Return (X, Y) of the center of cell containing provided text 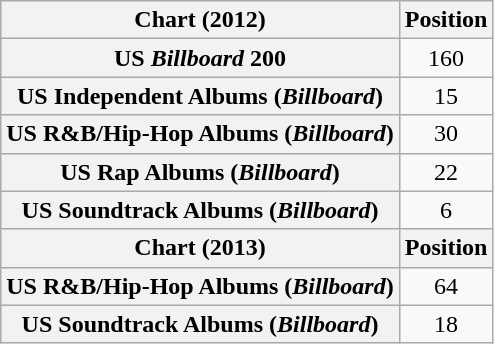
6 (446, 210)
64 (446, 286)
US Independent Albums (Billboard) (200, 96)
Chart (2012) (200, 20)
18 (446, 324)
US Billboard 200 (200, 58)
15 (446, 96)
US Rap Albums (Billboard) (200, 172)
30 (446, 134)
22 (446, 172)
Chart (2013) (200, 248)
160 (446, 58)
